Capture the cell that displays the provided text and extract its (x, y) central coordinate. 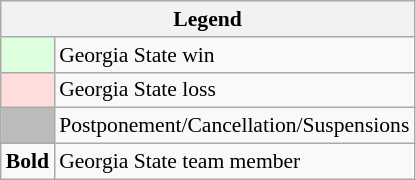
Georgia State win (234, 55)
Legend (208, 19)
Georgia State loss (234, 90)
Postponement/Cancellation/Suspensions (234, 126)
Georgia State team member (234, 162)
Bold (28, 162)
